Locate the cell with the specified text and output its (X, Y) center coordinate. 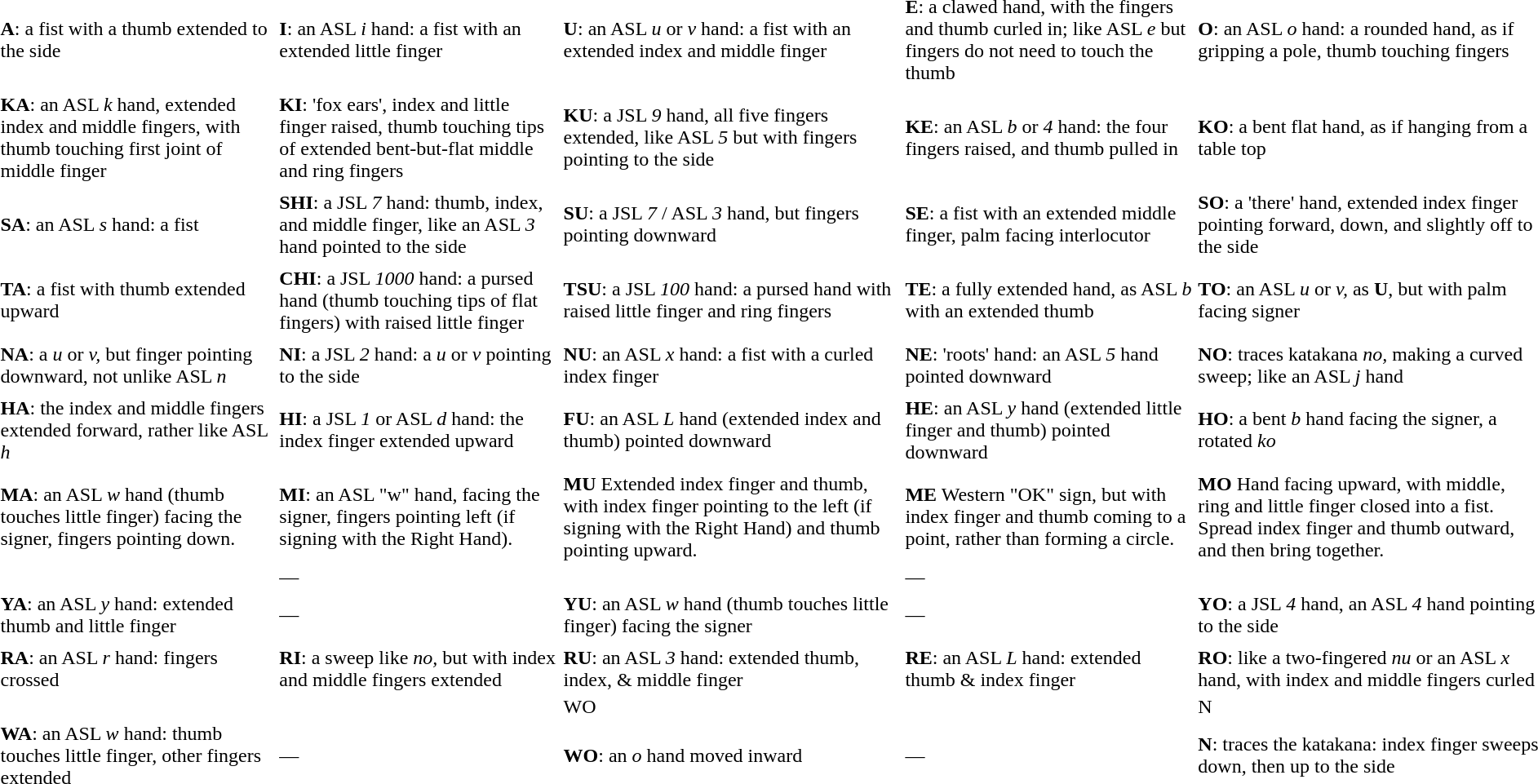
YU: an ASL w hand (thumb touches little finger) facing the signer (732, 615)
SU: a JSL 7 / ASL 3 hand, but fingers pointing downward (732, 224)
HI: a JSL 1 or ASL d hand: the index finger extended upward (419, 430)
HE: an ASL y hand (extended little finger and thumb) pointed downward (1049, 430)
NI: a JSL 2 hand: a u or v pointing to the side (419, 365)
KI: 'fox ears', index and little finger raised, thumb touching tips of extended bent-but-flat middle and ring fingers (419, 137)
RI: a sweep like no, but with index and middle fingers extended (419, 669)
RE: an ASL L hand: extended thumb & index finger (1049, 669)
KU: a JSL 9 hand, all five fingers extended, like ASL 5 but with fingers pointing to the side (732, 137)
CHI: a JSL 1000 hand: a pursed hand (thumb touching tips of flat fingers) with raised little finger (419, 300)
KE: an ASL b or 4 hand: the four fingers raised, and thumb pulled in (1049, 137)
SHI: a JSL 7 hand: thumb, index, and middle finger, like an ASL 3 hand pointed to the side (419, 224)
RU: an ASL 3 hand: extended thumb, index, & middle finger (732, 669)
TSU: a JSL 100 hand: a pursed hand with raised little finger and ring fingers (732, 300)
NU: an ASL x hand: a fist with a curled index finger (732, 365)
WO (732, 706)
SE: a fist with an extended middle finger, palm facing interlocutor (1049, 224)
NE: 'roots' hand: an ASL 5 hand pointed downward (1049, 365)
MU Extended index finger and thumb, with index finger pointing to the left (if signing with the Right Hand) and thumb pointing upward. (732, 517)
FU: an ASL L hand (extended index and thumb) pointed downward (732, 430)
MI: an ASL "w" hand, facing the signer, fingers pointing left (if signing with the Right Hand). (419, 517)
TE: a fully extended hand, as ASL b with an extended thumb (1049, 300)
ME Western "OK" sign, but with index finger and thumb coming to a point, rather than forming a circle. (1049, 517)
